Return [x, y] of the center of cell containing provided text 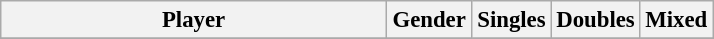
Gender [429, 20]
Doubles [596, 20]
Player [194, 20]
Singles [512, 20]
Mixed [676, 20]
